Determine the [X, Y] coordinate at the center of the cell enclosing the given text.  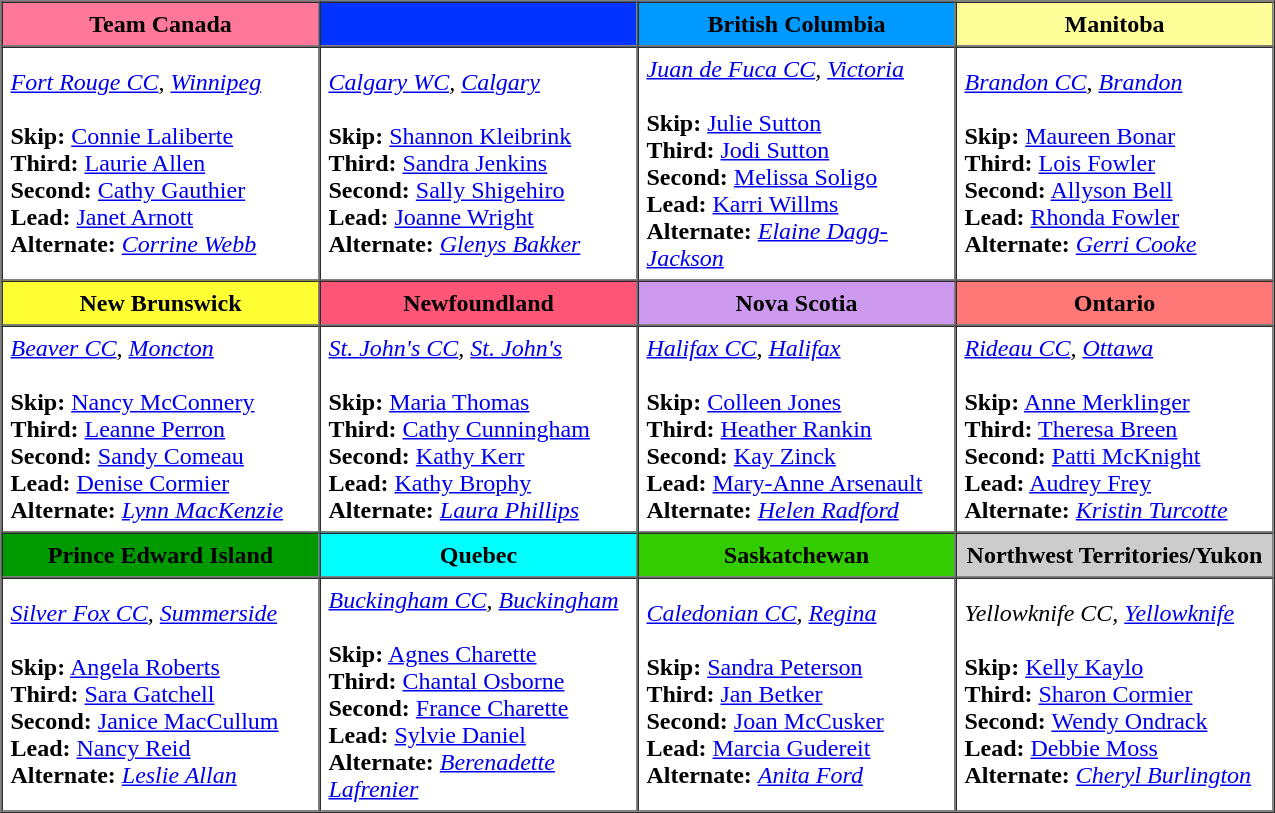
British Columbia [797, 24]
Halifax CC, Halifax Skip: Colleen Jones Third: Heather Rankin Second: Kay Zinck Lead: Mary-Anne Arsenault Alternate: Helen Radford [797, 430]
Nova Scotia [797, 302]
Rideau CC, Ottawa Skip: Anne Merklinger Third: Theresa Breen Second: Patti McKnight Lead: Audrey Frey Alternate: Kristin Turcotte [1115, 430]
Saskatchewan [797, 554]
St. John's CC, St. John's Skip: Maria Thomas Third: Cathy Cunningham Second: Kathy Kerr Lead: Kathy Brophy Alternate: Laura Phillips [479, 430]
Northwest Territories/Yukon [1115, 554]
Caledonian CC, Regina Skip: Sandra Peterson Third: Jan Betker Second: Joan McCusker Lead: Marcia Gudereit Alternate: Anita Ford [797, 695]
Ontario [1115, 302]
Yellowknife CC, Yellowknife Skip: Kelly Kaylo Third: Sharon Cormier Second: Wendy Ondrack Lead: Debbie Moss Alternate: Cheryl Burlington [1115, 695]
Team Canada [161, 24]
Juan de Fuca CC, Victoria Skip: Julie Sutton Third: Jodi Sutton Second: Melissa Soligo Lead: Karri Willms Alternate: Elaine Dagg-Jackson [797, 163]
Quebec [479, 554]
Brandon CC, Brandon Skip: Maureen Bonar Third: Lois Fowler Second: Allyson Bell Lead: Rhonda Fowler Alternate: Gerri Cooke [1115, 163]
Calgary WC, Calgary Skip: Shannon Kleibrink Third: Sandra Jenkins Second: Sally Shigehiro Lead: Joanne Wright Alternate: Glenys Bakker [479, 163]
Newfoundland [479, 302]
Silver Fox CC, Summerside Skip: Angela Roberts Third: Sara Gatchell Second: Janice MacCullum Lead: Nancy Reid Alternate: Leslie Allan [161, 695]
Buckingham CC, Buckingham Skip: Agnes Charette Third: Chantal Osborne Second: France Charette Lead: Sylvie Daniel Alternate: Berenadette Lafrenier [479, 695]
Beaver CC, Moncton Skip: Nancy McConnery Third: Leanne Perron Second: Sandy Comeau Lead: Denise Cormier Alternate: Lynn MacKenzie [161, 430]
New Brunswick [161, 302]
Manitoba [1115, 24]
Fort Rouge CC, Winnipeg Skip: Connie Laliberte Third: Laurie Allen Second: Cathy Gauthier Lead: Janet Arnott Alternate: Corrine Webb [161, 163]
Prince Edward Island [161, 554]
